For the text-containing cell, return its midpoint in [X, Y] coordinate format. 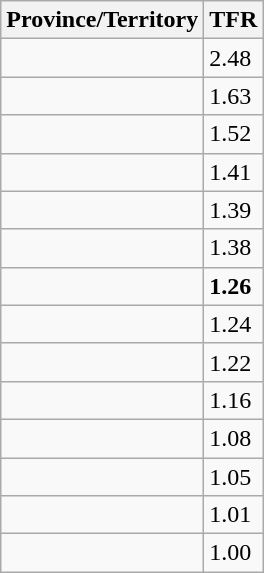
1.16 [234, 400]
1.01 [234, 515]
1.08 [234, 438]
1.41 [234, 172]
1.39 [234, 210]
1.24 [234, 324]
2.48 [234, 58]
1.26 [234, 286]
1.52 [234, 134]
1.00 [234, 553]
1.63 [234, 96]
1.22 [234, 362]
1.05 [234, 477]
1.38 [234, 248]
TFR [234, 20]
Province/Territory [102, 20]
